For the text-containing cell, return its midpoint in (X, Y) coordinate format. 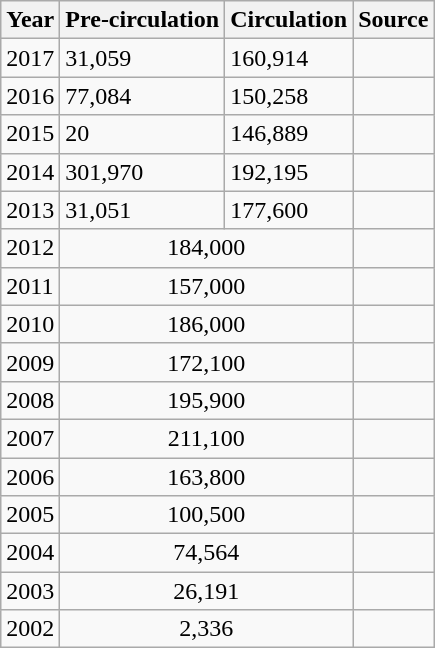
Pre-circulation (142, 20)
2008 (30, 400)
2014 (30, 172)
2011 (30, 286)
2010 (30, 324)
177,600 (289, 210)
Source (394, 20)
2003 (30, 591)
2017 (30, 58)
146,889 (289, 134)
150,258 (289, 96)
2006 (30, 477)
2012 (30, 248)
157,000 (206, 286)
2009 (30, 362)
160,914 (289, 58)
2005 (30, 515)
211,100 (206, 438)
74,564 (206, 553)
301,970 (142, 172)
77,084 (142, 96)
2007 (30, 438)
Year (30, 20)
31,059 (142, 58)
195,900 (206, 400)
100,500 (206, 515)
2013 (30, 210)
184,000 (206, 248)
20 (142, 134)
2015 (30, 134)
Circulation (289, 20)
2004 (30, 553)
172,100 (206, 362)
31,051 (142, 210)
26,191 (206, 591)
186,000 (206, 324)
163,800 (206, 477)
2002 (30, 629)
2,336 (206, 629)
192,195 (289, 172)
2016 (30, 96)
